Return (x, y) of the center of cell containing provided text 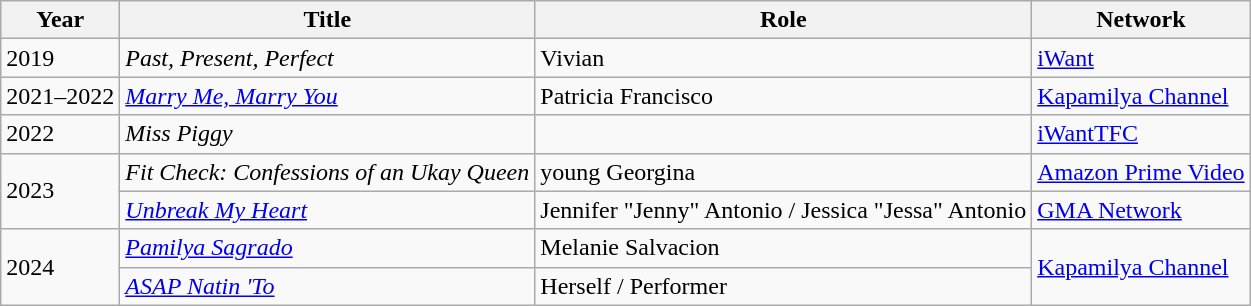
Amazon Prime Video (1141, 172)
2019 (60, 58)
2023 (60, 191)
iWantTFC (1141, 134)
Title (328, 20)
2021–2022 (60, 96)
Jennifer "Jenny" Antonio / Jessica "Jessa" Antonio (784, 210)
ASAP Natin 'To (328, 286)
Past, Present, Perfect (328, 58)
young Georgina (784, 172)
Vivian (784, 58)
iWant (1141, 58)
2024 (60, 267)
Miss Piggy (328, 134)
Patricia Francisco (784, 96)
Herself / Performer (784, 286)
GMA Network (1141, 210)
2022 (60, 134)
Unbreak My Heart (328, 210)
Pamilya Sagrado (328, 248)
Year (60, 20)
Role (784, 20)
Fit Check: Confessions of an Ukay Queen (328, 172)
Melanie Salvacion (784, 248)
Network (1141, 20)
Marry Me, Marry You (328, 96)
